From the cell containing the given text, extract its center point as [X, Y] coordinate. 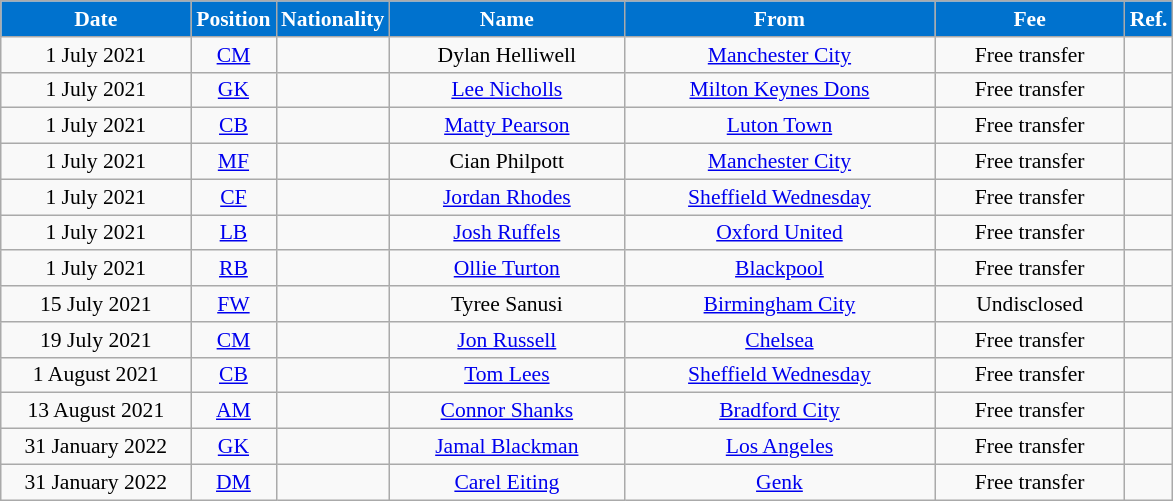
Position [234, 19]
Matty Pearson [506, 126]
Birmingham City [779, 304]
MF [234, 162]
Jamal Blackman [506, 447]
RB [234, 269]
Los Angeles [779, 447]
LB [234, 233]
Blackpool [779, 269]
Oxford United [779, 233]
Jon Russell [506, 340]
Carel Eiting [506, 482]
19 July 2021 [96, 340]
Ref. [1149, 19]
Lee Nicholls [506, 90]
Jordan Rhodes [506, 197]
Tyree Sanusi [506, 304]
Connor Shanks [506, 411]
13 August 2021 [96, 411]
FW [234, 304]
1 August 2021 [96, 375]
Date [96, 19]
Milton Keynes Dons [779, 90]
AM [234, 411]
Tom Lees [506, 375]
Bradford City [779, 411]
Ollie Turton [506, 269]
Josh Ruffels [506, 233]
CF [234, 197]
Cian Philpott [506, 162]
Chelsea [779, 340]
Dylan Helliwell [506, 55]
DM [234, 482]
Luton Town [779, 126]
Undisclosed [1030, 304]
Genk [779, 482]
Fee [1030, 19]
Nationality [332, 19]
From [779, 19]
Name [506, 19]
15 July 2021 [96, 304]
